For the text-containing cell, return its midpoint in [X, Y] coordinate format. 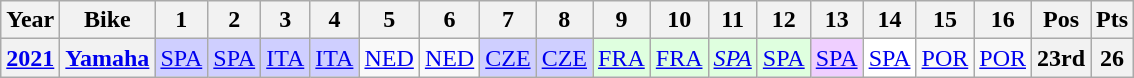
2021 [30, 58]
15 [945, 20]
Yamaha [108, 58]
12 [784, 20]
Pos [1062, 20]
6 [449, 20]
16 [1003, 20]
3 [286, 20]
5 [389, 20]
26 [1112, 58]
Bike [108, 20]
14 [890, 20]
1 [182, 20]
Pts [1112, 20]
7 [508, 20]
23rd [1062, 58]
9 [622, 20]
10 [679, 20]
4 [334, 20]
Year [30, 20]
13 [836, 20]
2 [234, 20]
8 [564, 20]
11 [732, 20]
